Provide the (x, y) coordinate of the cell's center where the given text is located.  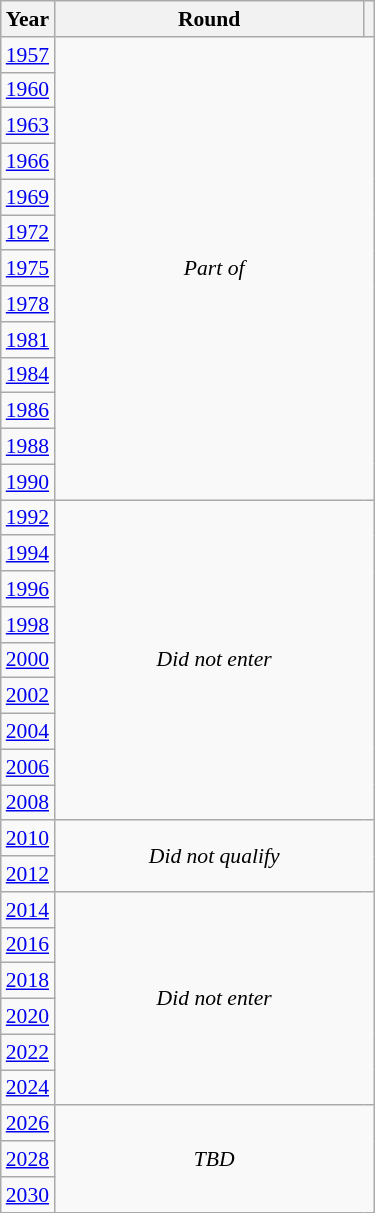
1990 (28, 482)
TBD (214, 1160)
Did not qualify (214, 856)
2014 (28, 910)
Year (28, 19)
1981 (28, 340)
1957 (28, 55)
1988 (28, 447)
2010 (28, 839)
1978 (28, 304)
2026 (28, 1124)
1975 (28, 269)
2006 (28, 767)
1986 (28, 411)
1966 (28, 162)
1984 (28, 375)
2024 (28, 1088)
Round (209, 19)
2022 (28, 1052)
2000 (28, 660)
2020 (28, 1017)
2008 (28, 803)
2018 (28, 981)
1972 (28, 233)
1996 (28, 589)
2028 (28, 1159)
1960 (28, 90)
1969 (28, 197)
1998 (28, 625)
Part of (214, 268)
1963 (28, 126)
2004 (28, 732)
2016 (28, 945)
2012 (28, 874)
1992 (28, 518)
2030 (28, 1195)
2002 (28, 696)
1994 (28, 554)
